From the cell containing the given text, extract its center point as [x, y] coordinate. 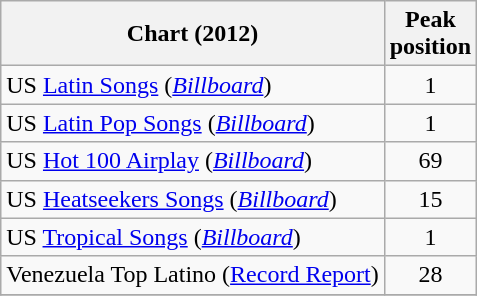
28 [430, 275]
Peakposition [430, 34]
US Latin Songs (Billboard) [192, 85]
69 [430, 161]
US Latin Pop Songs (Billboard) [192, 123]
US Tropical Songs (Billboard) [192, 237]
US Hot 100 Airplay (Billboard) [192, 161]
US Heatseekers Songs (Billboard) [192, 199]
Venezuela Top Latino (Record Report) [192, 275]
Chart (2012) [192, 34]
15 [430, 199]
